Identify which cell holds the provided text, then report its [x, y] central coordinate. 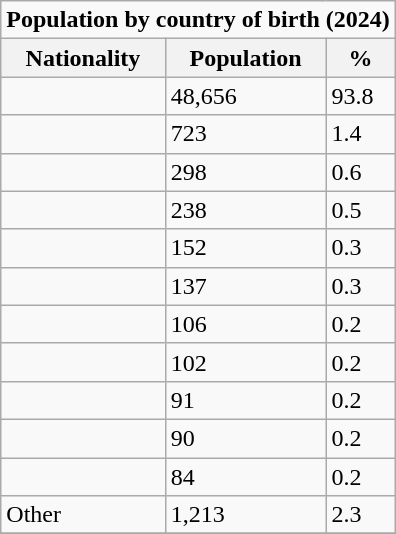
298 [246, 172]
Population [246, 58]
102 [246, 362]
90 [246, 438]
723 [246, 134]
Other [83, 515]
238 [246, 210]
91 [246, 400]
% [360, 58]
1,213 [246, 515]
93.8 [360, 96]
Population by country of birth (2024) [198, 20]
Nationality [83, 58]
152 [246, 248]
48,656 [246, 96]
137 [246, 286]
106 [246, 324]
0.6 [360, 172]
2.3 [360, 515]
84 [246, 477]
1.4 [360, 134]
0.5 [360, 210]
